Output the (X, Y) coordinate of the center of the cell containing the given text.  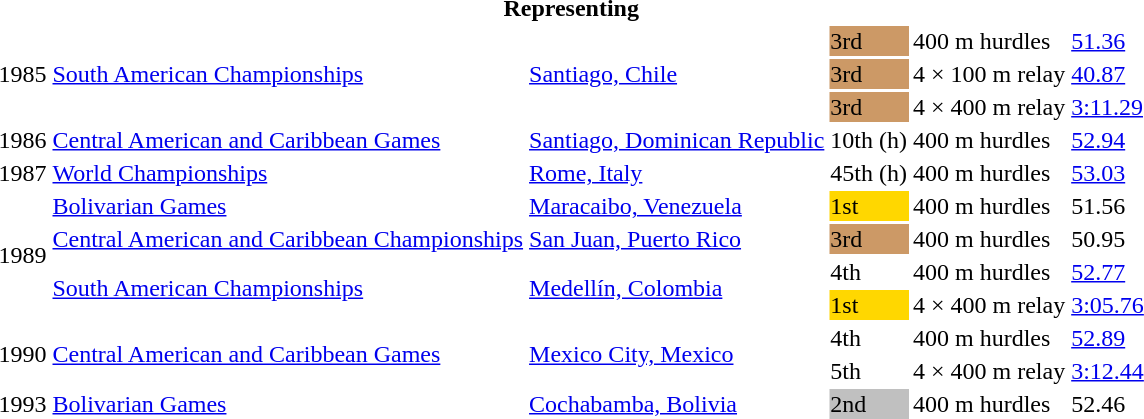
Maracaibo, Venezuela (677, 206)
45th (h) (869, 173)
10th (h) (869, 140)
4 × 100 m relay (990, 74)
2nd (869, 404)
San Juan, Puerto Rico (677, 239)
Medellín, Colombia (677, 288)
Mexico City, Mexico (677, 354)
Santiago, Dominican Republic (677, 140)
Rome, Italy (677, 173)
Central American and Caribbean Championships (288, 239)
5th (869, 371)
Cochabamba, Bolivia (677, 404)
World Championships (288, 173)
Santiago, Chile (677, 74)
